Capture the cell that displays the provided text and extract its [x, y] central coordinate. 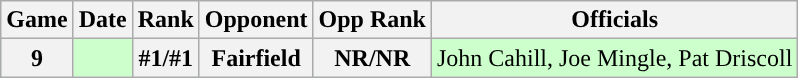
Game [37, 20]
Opp Rank [372, 20]
Officials [614, 20]
Fairfield [256, 58]
Opponent [256, 20]
NR/NR [372, 58]
Rank [166, 20]
Date [102, 20]
9 [37, 58]
John Cahill, Joe Mingle, Pat Driscoll [614, 58]
#1/#1 [166, 58]
